Scan for the cell matching the given text and deliver its (x, y) coordinate at center. 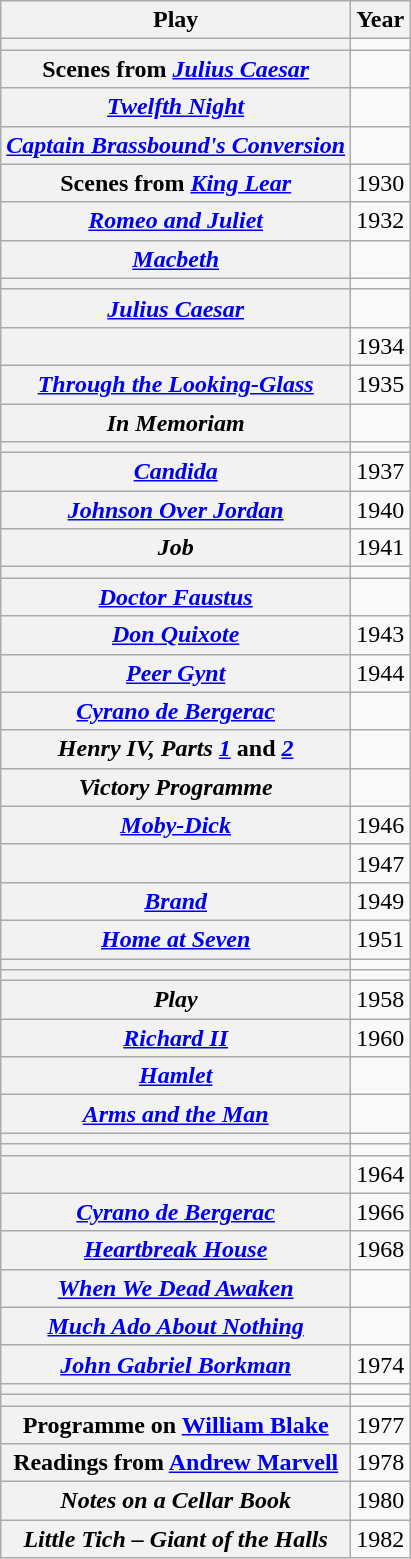
1960 (380, 1038)
Readings from Andrew Marvell (176, 1463)
1974 (380, 1364)
Captain Brassbound's Conversion (176, 145)
Arms and the Man (176, 1114)
Peer Gynt (176, 673)
1951 (380, 939)
1958 (380, 1000)
Julius Caesar (176, 308)
1968 (380, 1250)
1943 (380, 635)
Brand (176, 901)
John Gabriel Borkman (176, 1364)
Johnson Over Jordan (176, 510)
Little Tich – Giant of the Halls (176, 1539)
Heartbreak House (176, 1250)
Scenes from Julius Caesar (176, 69)
Much Ado About Nothing (176, 1326)
Twelfth Night (176, 107)
Notes on a Cellar Book (176, 1501)
1978 (380, 1463)
1980 (380, 1501)
In Memoriam (176, 423)
When We Dead Awaken (176, 1288)
Job (176, 548)
Romeo and Juliet (176, 221)
1930 (380, 183)
Don Quixote (176, 635)
1941 (380, 548)
1977 (380, 1425)
Candida (176, 472)
1982 (380, 1539)
Year (380, 20)
1964 (380, 1174)
Scenes from King Lear (176, 183)
1940 (380, 510)
1966 (380, 1212)
Doctor Faustus (176, 597)
1937 (380, 472)
Henry IV, Parts 1 and 2 (176, 749)
1947 (380, 863)
Moby-Dick (176, 825)
Hamlet (176, 1076)
1946 (380, 825)
1944 (380, 673)
1934 (380, 346)
1935 (380, 384)
Victory Programme (176, 787)
Through the Looking-Glass (176, 384)
Home at Seven (176, 939)
1949 (380, 901)
1932 (380, 221)
Macbeth (176, 259)
Richard II (176, 1038)
Programme on William Blake (176, 1425)
